Return [x, y] of the center of cell containing provided text 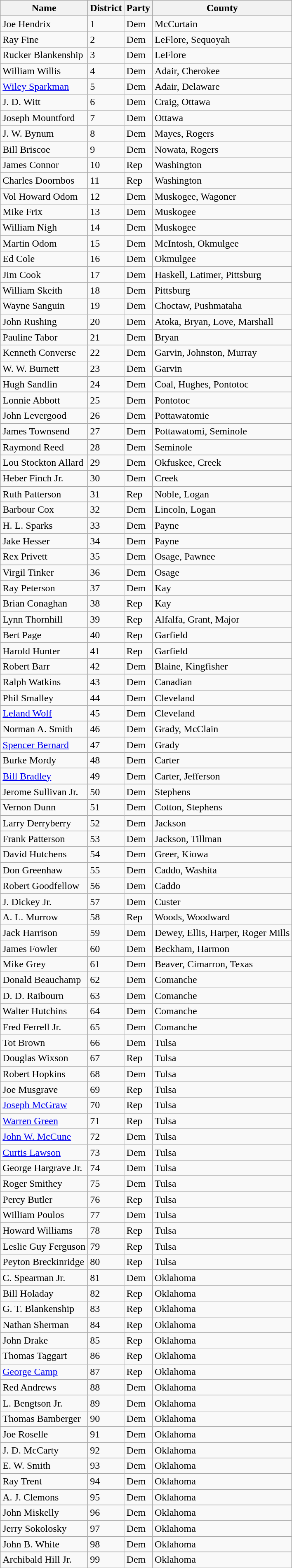
13 [106, 212]
16 [106, 259]
95 [106, 1497]
Vernon Dunn [44, 807]
Ruth Patterson [44, 494]
2 [106, 40]
62 [106, 980]
Okfuskee, Creek [222, 463]
4 [106, 71]
67 [106, 1058]
Ray Trent [44, 1482]
12 [106, 196]
83 [106, 1309]
Norman A. Smith [44, 729]
6 [106, 102]
71 [106, 1121]
Name [44, 8]
41 [106, 651]
87 [106, 1372]
Rex Privett [44, 557]
Jerome Sullivan Jr. [44, 792]
60 [106, 948]
50 [106, 792]
73 [106, 1152]
Lynn Thornhill [44, 619]
Pauline Tabor [44, 337]
D. D. Raibourn [44, 996]
Warren Green [44, 1121]
85 [106, 1340]
7 [106, 118]
E. W. Smith [44, 1466]
Garvin [222, 369]
76 [106, 1199]
38 [106, 604]
40 [106, 635]
Muskogee, Wagoner [222, 196]
32 [106, 510]
John W. McCune [44, 1136]
97 [106, 1528]
Osage [222, 572]
Joe Musgrave [44, 1090]
Lonnie Abbott [44, 400]
42 [106, 666]
John Drake [44, 1340]
David Hutchens [44, 854]
58 [106, 917]
Ed Cole [44, 259]
Howard Williams [44, 1231]
Walter Hutchins [44, 1011]
11 [106, 180]
39 [106, 619]
Atoka, Bryan, Love, Marshall [222, 322]
93 [106, 1466]
Hugh Sandlin [44, 384]
Canadian [222, 682]
McCurtain [222, 24]
Thomas Bamberger [44, 1419]
59 [106, 933]
Greer, Kiowa [222, 854]
Pottawatomi, Seminole [222, 431]
J. D. Witt [44, 102]
57 [106, 901]
Curtis Lawson [44, 1152]
C. Spearman Jr. [44, 1278]
Blaine, Kingfisher [222, 666]
63 [106, 996]
John B. White [44, 1544]
Pottawatomie [222, 415]
Leland Wolf [44, 714]
Burke Mordy [44, 761]
Creek [222, 478]
Bryan [222, 337]
89 [106, 1403]
Alfalfa, Grant, Major [222, 619]
Beckham, Harmon [222, 948]
Nowata, Rogers [222, 149]
Robert Hopkins [44, 1074]
Mayes, Rogers [222, 133]
Leslie Guy Ferguson [44, 1246]
Seminole [222, 447]
10 [106, 165]
44 [106, 698]
Frank Patterson [44, 839]
70 [106, 1105]
James Connor [44, 165]
64 [106, 1011]
John Levergood [44, 415]
45 [106, 714]
75 [106, 1183]
Percy Butler [44, 1199]
Wayne Sanguin [44, 306]
27 [106, 431]
Coal, Hughes, Pontotoc [222, 384]
55 [106, 870]
Mike Grey [44, 964]
Fred Ferrell Jr. [44, 1027]
Pittsburg [222, 290]
Lou Stockton Allard [44, 463]
George Hargrave Jr. [44, 1168]
37 [106, 588]
LeFlore [222, 55]
18 [106, 290]
77 [106, 1215]
Rucker Blankenship [44, 55]
Adair, Delaware [222, 86]
Adair, Cherokee [222, 71]
Custer [222, 901]
43 [106, 682]
81 [106, 1278]
Archibald Hill Jr. [44, 1560]
Noble, Logan [222, 494]
Donald Beauchamp [44, 980]
46 [106, 729]
Phil Smalley [44, 698]
Jackson, Tillman [222, 839]
Joe Roselle [44, 1434]
31 [106, 494]
21 [106, 337]
96 [106, 1513]
A. J. Clemons [44, 1497]
John Rushing [44, 322]
Jim Cook [44, 275]
8 [106, 133]
County [222, 8]
Larry Derryberry [44, 823]
Barbour Cox [44, 510]
54 [106, 854]
25 [106, 400]
Bill Bradley [44, 776]
H. L. Sparks [44, 525]
82 [106, 1293]
84 [106, 1325]
Harold Hunter [44, 651]
22 [106, 353]
1 [106, 24]
Choctaw, Pushmataha [222, 306]
17 [106, 275]
20 [106, 322]
88 [106, 1387]
Caddo, Washita [222, 870]
Ray Fine [44, 40]
49 [106, 776]
Roger Smithey [44, 1183]
61 [106, 964]
Jake Hesser [44, 541]
98 [106, 1544]
Virgil Tinker [44, 572]
Grady [222, 745]
Charles Doornbos [44, 180]
A. L. Murrow [44, 917]
24 [106, 384]
91 [106, 1434]
79 [106, 1246]
Wiley Sparkman [44, 86]
Joseph Mountford [44, 118]
Party [138, 8]
19 [106, 306]
99 [106, 1560]
Carter, Jefferson [222, 776]
Garvin, Johnston, Murray [222, 353]
33 [106, 525]
Beaver, Cimarron, Texas [222, 964]
James Fowler [44, 948]
District [106, 8]
52 [106, 823]
34 [106, 541]
26 [106, 415]
Dewey, Ellis, Harper, Roger Mills [222, 933]
Bill Holaday [44, 1293]
30 [106, 478]
Heber Finch Jr. [44, 478]
Douglas Wixson [44, 1058]
Brian Conaghan [44, 604]
Tot Brown [44, 1043]
14 [106, 228]
56 [106, 886]
Bill Briscoe [44, 149]
William Skeith [44, 290]
Robert Goodfellow [44, 886]
Lincoln, Logan [222, 510]
William Nigh [44, 228]
Peyton Breckinridge [44, 1262]
Kenneth Converse [44, 353]
80 [106, 1262]
9 [106, 149]
Grady, McClain [222, 729]
66 [106, 1043]
53 [106, 839]
Spencer Bernard [44, 745]
Ottawa [222, 118]
92 [106, 1450]
William Willis [44, 71]
Jack Harrison [44, 933]
Red Andrews [44, 1387]
Robert Barr [44, 666]
Thomas Taggart [44, 1356]
15 [106, 243]
51 [106, 807]
74 [106, 1168]
J. W. Bynum [44, 133]
Woods, Woodward [222, 917]
L. Bengtson Jr. [44, 1403]
Ralph Watkins [44, 682]
94 [106, 1482]
LeFlore, Sequoyah [222, 40]
23 [106, 369]
Caddo [222, 886]
36 [106, 572]
90 [106, 1419]
John Miskelly [44, 1513]
G. T. Blankenship [44, 1309]
Osage, Pawnee [222, 557]
Joe Hendrix [44, 24]
65 [106, 1027]
Nathan Sherman [44, 1325]
Ray Peterson [44, 588]
Don Greenhaw [44, 870]
Vol Howard Odom [44, 196]
Haskell, Latimer, Pittsburg [222, 275]
68 [106, 1074]
Craig, Ottawa [222, 102]
Stephens [222, 792]
Joseph McGraw [44, 1105]
Mike Frix [44, 212]
Martin Odom [44, 243]
78 [106, 1231]
Carter [222, 761]
Okmulgee [222, 259]
86 [106, 1356]
35 [106, 557]
48 [106, 761]
William Poulos [44, 1215]
W. W. Burnett [44, 369]
Cotton, Stephens [222, 807]
5 [106, 86]
29 [106, 463]
McIntosh, Okmulgee [222, 243]
J. Dickey Jr. [44, 901]
Raymond Reed [44, 447]
28 [106, 447]
Bert Page [44, 635]
Pontotoc [222, 400]
James Townsend [44, 431]
72 [106, 1136]
J. D. McCarty [44, 1450]
Jackson [222, 823]
69 [106, 1090]
George Camp [44, 1372]
3 [106, 55]
Jerry Sokolosky [44, 1528]
47 [106, 745]
